Locate the cell with the specified text and output its (x, y) center coordinate. 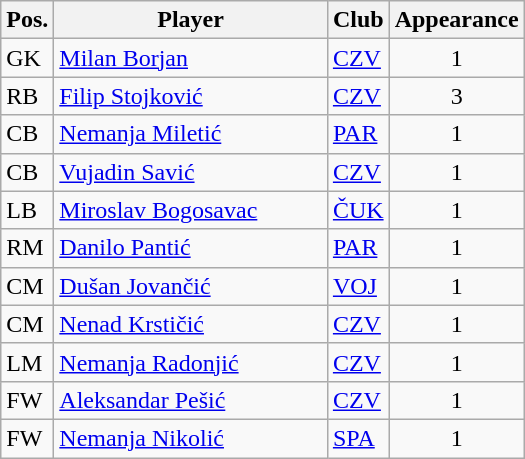
ČUK (358, 210)
LB (28, 210)
3 (456, 96)
Miroslav Bogosavac (191, 210)
SPA (358, 438)
RM (28, 248)
Appearance (456, 20)
Dušan Jovančić (191, 286)
Danilo Pantić (191, 248)
VOJ (358, 286)
Nemanja Nikolić (191, 438)
RB (28, 96)
Nenad Krstičić (191, 324)
Nemanja Radonjić (191, 362)
GK (28, 58)
Filip Stojković (191, 96)
Club (358, 20)
Aleksandar Pešić (191, 400)
Nemanja Miletić (191, 134)
Pos. (28, 20)
Player (191, 20)
LM (28, 362)
Milan Borjan (191, 58)
Vujadin Savić (191, 172)
